Return the (x, y) coordinate for the center point of the cell that contains the specified text.  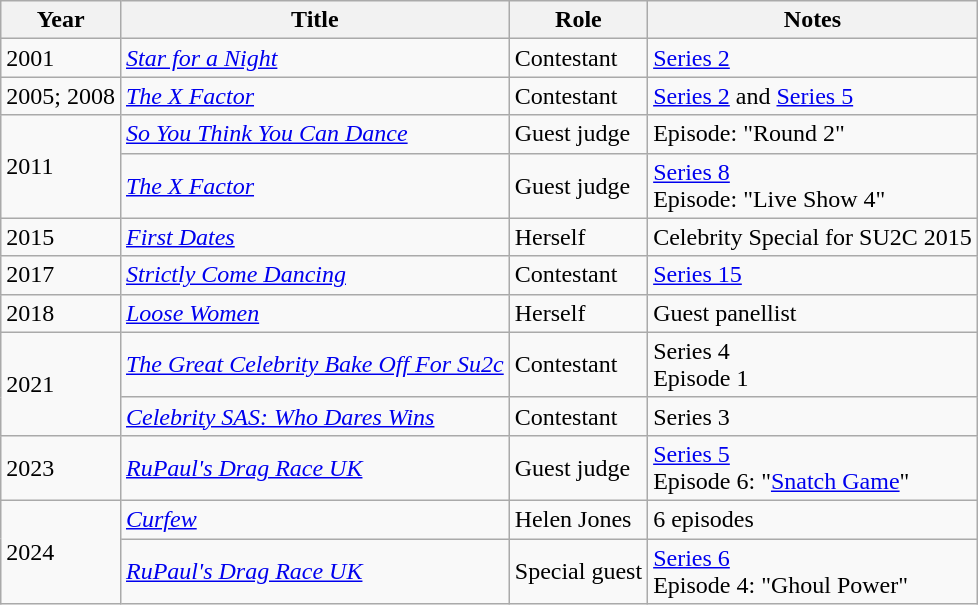
2017 (61, 275)
The Great Celebrity Bake Off For Su2c (314, 364)
Series 3 (813, 416)
2021 (61, 384)
2015 (61, 237)
Role (578, 20)
Helen Jones (578, 519)
Series 4Episode 1 (813, 364)
First Dates (314, 237)
So You Think You Can Dance (314, 134)
Star for a Night (314, 58)
Series 15 (813, 275)
Title (314, 20)
Notes (813, 20)
Strictly Come Dancing (314, 275)
2024 (61, 552)
Series 2 and Series 5 (813, 96)
Year (61, 20)
Series 6Episode 4: "Ghoul Power" (813, 570)
2001 (61, 58)
Series 8Episode: "Live Show 4" (813, 186)
2023 (61, 468)
Curfew (314, 519)
Loose Women (314, 313)
Special guest (578, 570)
Series 5Episode 6: "Snatch Game" (813, 468)
2018 (61, 313)
Celebrity Special for SU2C 2015 (813, 237)
Series 2 (813, 58)
Celebrity SAS: Who Dares Wins (314, 416)
2005; 2008 (61, 96)
Guest panellist (813, 313)
6 episodes (813, 519)
2011 (61, 166)
Episode: "Round 2" (813, 134)
